Return the [x, y] coordinate for the center point of the cell that contains the specified text.  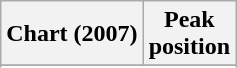
Chart (2007) [72, 34]
Peakposition [189, 34]
